Pinpoint the cell where the given text exists, returning its [x, y] midpoint coordinate. 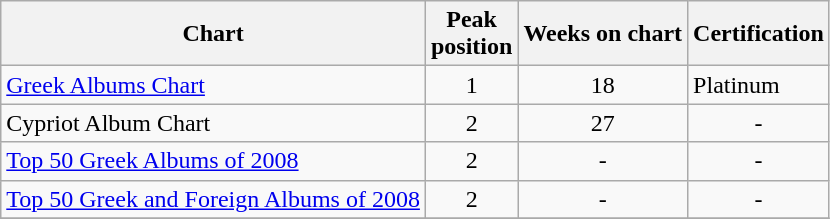
Peakposition [471, 34]
Top 50 Greek and Foreign Albums of 2008 [214, 199]
Cypriot Album Chart [214, 123]
Greek Albums Chart [214, 85]
Chart [214, 34]
Certification [759, 34]
27 [603, 123]
Top 50 Greek Albums of 2008 [214, 161]
Platinum [759, 85]
Weeks on chart [603, 34]
1 [471, 85]
18 [603, 85]
